Scan for the cell matching the given text and deliver its (X, Y) coordinate at center. 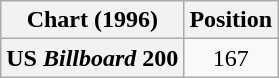
Chart (1996) (92, 20)
Position (231, 20)
US Billboard 200 (92, 58)
167 (231, 58)
